Extract the [X, Y] coordinate from the center of the cell holding the provided text.  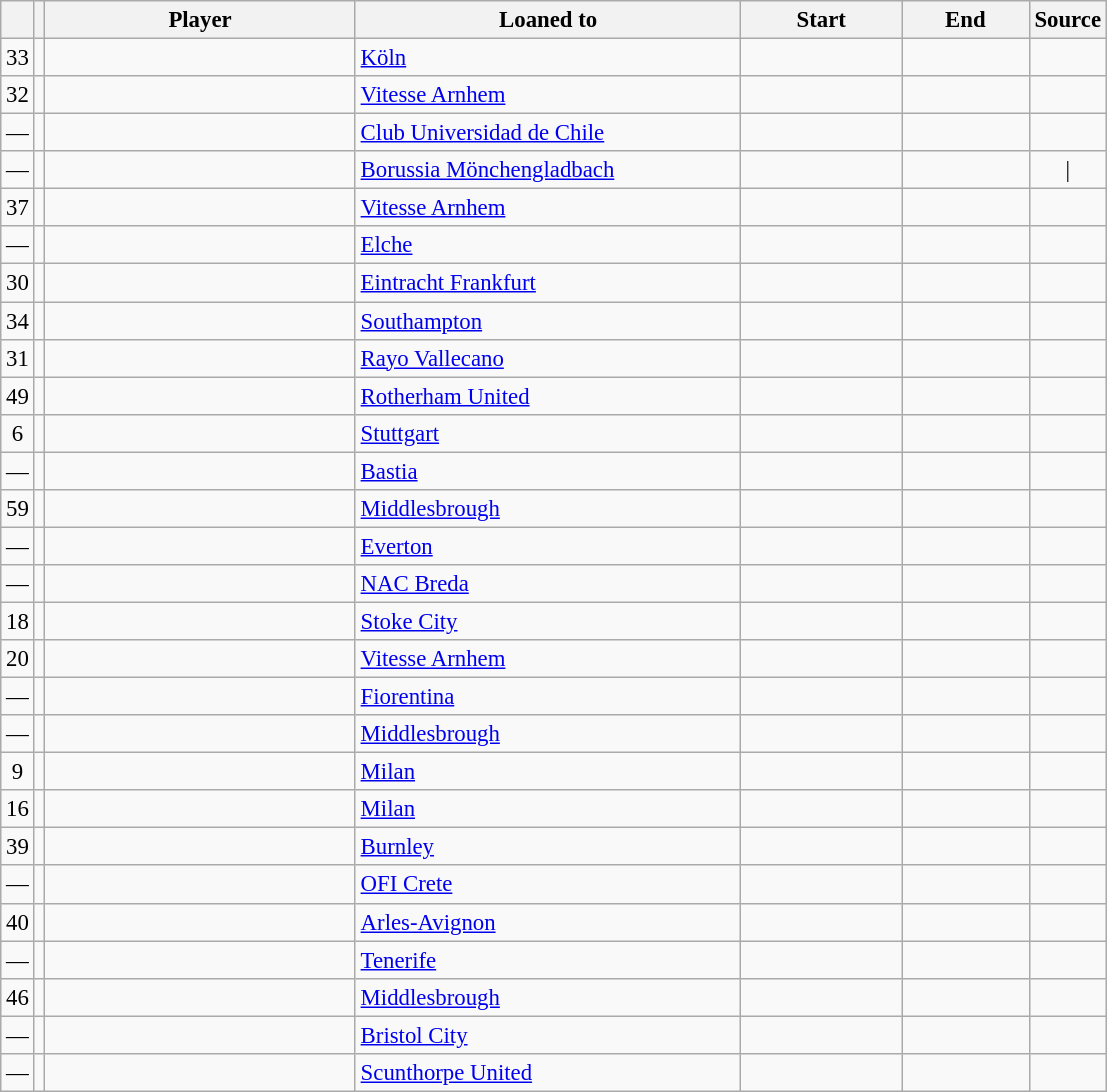
6 [18, 433]
Source [1068, 20]
Southampton [548, 321]
Start [822, 20]
59 [18, 509]
20 [18, 659]
39 [18, 847]
Eintracht Frankfurt [548, 283]
Everton [548, 546]
46 [18, 997]
37 [18, 208]
| [1068, 170]
Borussia Mönchengladbach [548, 170]
18 [18, 621]
34 [18, 321]
Bristol City [548, 1035]
Scunthorpe United [548, 1073]
Stuttgart [548, 433]
49 [18, 396]
Elche [548, 245]
Burnley [548, 847]
30 [18, 283]
9 [18, 772]
Köln [548, 58]
33 [18, 58]
Rayo Vallecano [548, 358]
Arles-Avignon [548, 922]
40 [18, 922]
NAC Breda [548, 584]
Rotherham United [548, 396]
32 [18, 95]
End [966, 20]
31 [18, 358]
Tenerife [548, 960]
Loaned to [548, 20]
Fiorentina [548, 697]
OFI Crete [548, 885]
Club Universidad de Chile [548, 133]
16 [18, 809]
Player [200, 20]
Stoke City [548, 621]
Bastia [548, 471]
